From the cell containing the given text, extract its center point as [X, Y] coordinate. 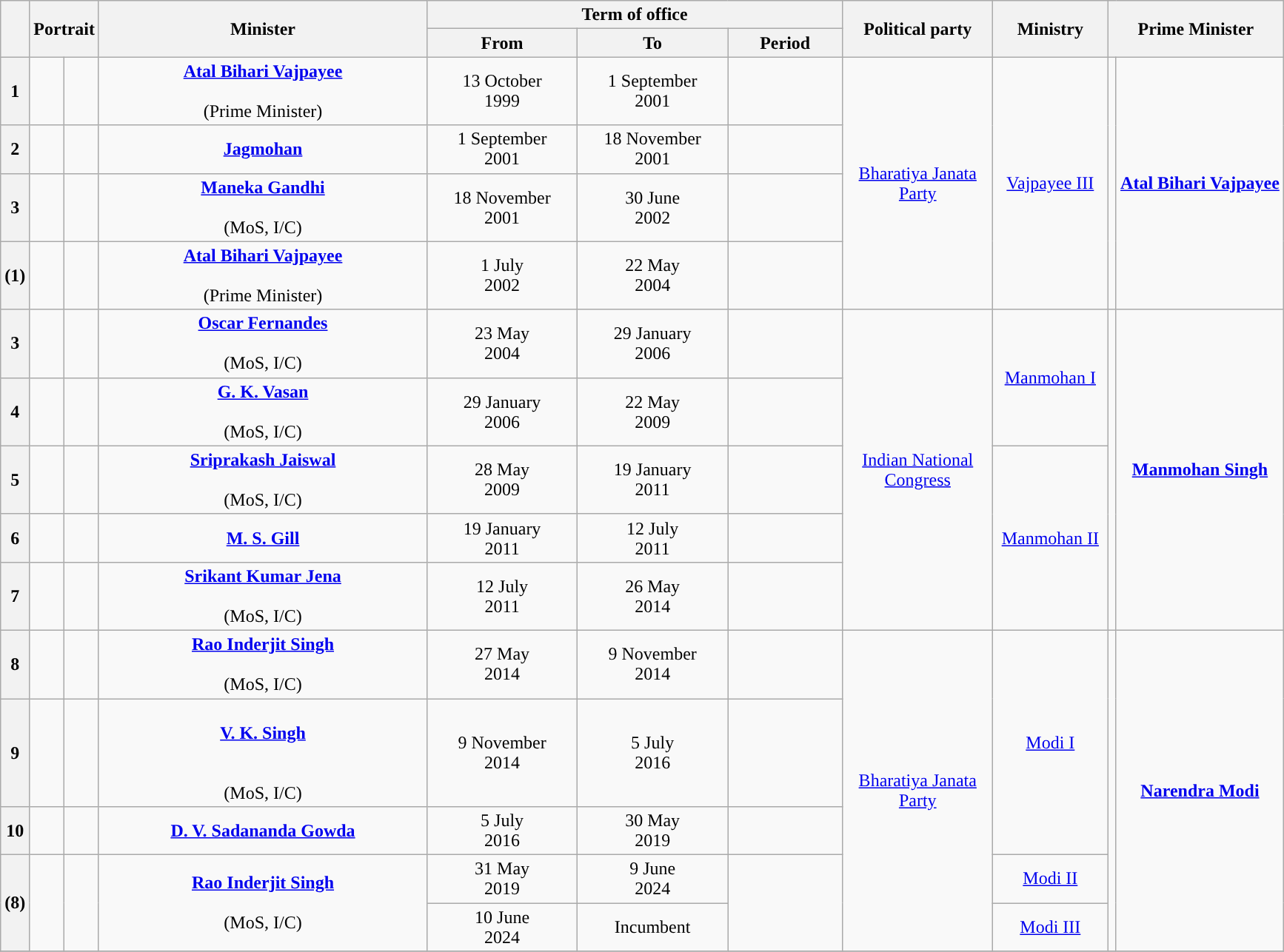
Maneka Gandhi(MoS, I/C) [262, 207]
10 [15, 831]
Modi III [1050, 927]
Period [785, 43]
Oscar Fernandes(MoS, I/C) [262, 343]
30 June2002 [653, 207]
G. K. Vasan(MoS, I/C) [262, 412]
Indian National Congress [918, 469]
To [653, 43]
26 May2014 [653, 596]
Political party [918, 29]
22 May2009 [653, 412]
8 [15, 664]
Ministry [1050, 29]
(8) [15, 903]
Minister [262, 29]
Jagmohan [262, 150]
Vajpayee III [1050, 184]
Manmohan II [1050, 537]
Srikant Kumar Jena(MoS, I/C) [262, 596]
M. S. Gill [262, 537]
22 May2004 [653, 275]
9 [15, 753]
Narendra Modi [1200, 791]
Modi II [1050, 879]
4 [15, 412]
28 May2009 [502, 480]
1 [15, 91]
(1) [15, 275]
23 May2004 [502, 343]
7 [15, 596]
1 July2002 [502, 275]
6 [15, 537]
From [502, 43]
Incumbent [653, 927]
Modi I [1050, 742]
31 May2019 [502, 879]
Manmohan I [1050, 378]
V. K. Singh (MoS, I/C) [262, 753]
D. V. Sadananda Gowda [262, 831]
9 June2024 [653, 879]
5 [15, 480]
30 May2019 [653, 831]
Atal Bihari Vajpayee [1200, 184]
Portrait [64, 29]
Sriprakash Jaiswal(MoS, I/C) [262, 480]
Term of office [635, 15]
Manmohan Singh [1200, 469]
13 October1999 [502, 91]
Prime Minister [1196, 29]
27 May2014 [502, 664]
10 June2024 [502, 927]
2 [15, 150]
